Return the [x, y] coordinate for the center point of the cell that contains the specified text.  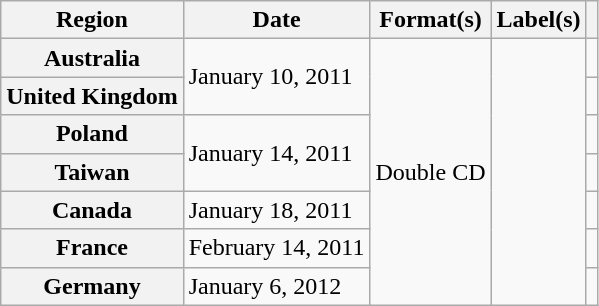
January 6, 2012 [276, 286]
Germany [92, 286]
Double CD [430, 172]
France [92, 248]
Region [92, 20]
United Kingdom [92, 96]
Label(s) [538, 20]
January 10, 2011 [276, 77]
Canada [92, 210]
Taiwan [92, 172]
February 14, 2011 [276, 248]
January 14, 2011 [276, 153]
January 18, 2011 [276, 210]
Format(s) [430, 20]
Date [276, 20]
Australia [92, 58]
Poland [92, 134]
